Locate the cell with the specified text and output its (X, Y) center coordinate. 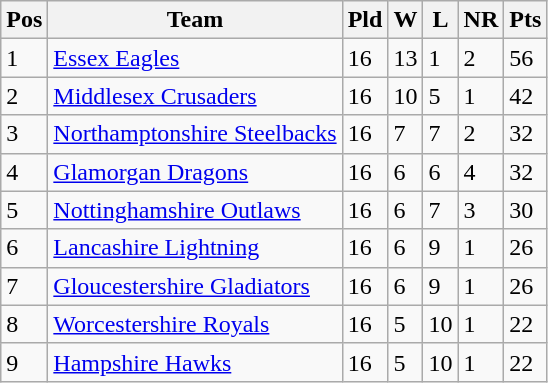
Gloucestershire Gladiators (195, 286)
Northamptonshire Steelbacks (195, 134)
8 (24, 324)
Nottinghamshire Outlaws (195, 210)
Worcestershire Royals (195, 324)
56 (526, 58)
30 (526, 210)
Pts (526, 20)
Middlesex Crusaders (195, 96)
Glamorgan Dragons (195, 172)
Team (195, 20)
13 (406, 58)
Lancashire Lightning (195, 248)
W (406, 20)
42 (526, 96)
Hampshire Hawks (195, 362)
Pld (365, 20)
NR (481, 20)
Pos (24, 20)
Essex Eagles (195, 58)
L (440, 20)
